Output the (x, y) coordinate of the center of the cell containing the given text.  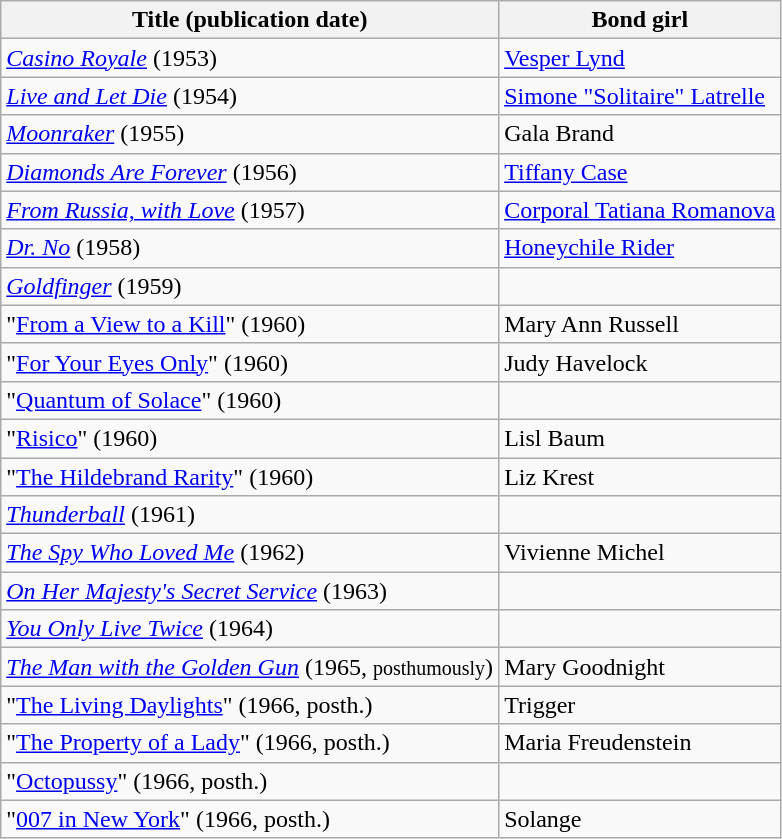
Lisl Baum (640, 438)
Moonraker (1955) (250, 134)
Thunderball (1961) (250, 515)
The Man with the Golden Gun (1965, posthumously) (250, 667)
Goldfinger (1959) (250, 286)
"The Living Daylights" (1966, posth.) (250, 705)
Title (publication date) (250, 20)
Bond girl (640, 20)
Judy Havelock (640, 362)
Simone "Solitaire" Latrelle (640, 96)
Dr. No (1958) (250, 248)
Trigger (640, 705)
Maria Freudenstein (640, 743)
From Russia, with Love (1957) (250, 210)
Mary Ann Russell (640, 324)
Gala Brand (640, 134)
"The Property of a Lady" (1966, posth.) (250, 743)
Live and Let Die (1954) (250, 96)
Honeychile Rider (640, 248)
Mary Goodnight (640, 667)
Diamonds Are Forever (1956) (250, 172)
"Quantum of Solace" (1960) (250, 400)
"For Your Eyes Only" (1960) (250, 362)
Liz Krest (640, 477)
Corporal Tatiana Romanova (640, 210)
"Octopussy" (1966, posth.) (250, 781)
"The Hildebrand Rarity" (1960) (250, 477)
Solange (640, 819)
Tiffany Case (640, 172)
Vivienne Michel (640, 553)
"Risico" (1960) (250, 438)
The Spy Who Loved Me (1962) (250, 553)
You Only Live Twice (1964) (250, 629)
"From a View to a Kill" (1960) (250, 324)
Casino Royale (1953) (250, 58)
"007 in New York" (1966, posth.) (250, 819)
On Her Majesty's Secret Service (1963) (250, 591)
Vesper Lynd (640, 58)
